Extract the (x, y) coordinate from the center of the cell holding the provided text.  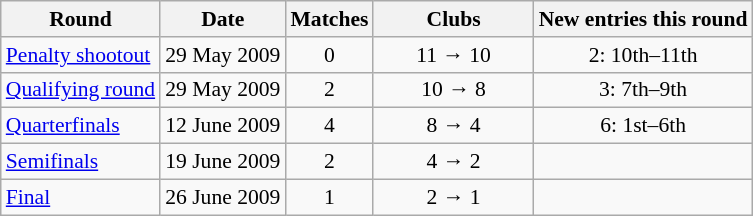
19 June 2009 (222, 162)
8 → 4 (453, 126)
3: 7th–9th (644, 90)
Round (80, 19)
4 → 2 (453, 162)
New entries this round (644, 19)
Qualifying round (80, 90)
11 → 10 (453, 55)
4 (329, 126)
Date (222, 19)
10 → 8 (453, 90)
Penalty shootout (80, 55)
2 → 1 (453, 197)
Semifinals (80, 162)
12 June 2009 (222, 126)
1 (329, 197)
Quarterfinals (80, 126)
6: 1st–6th (644, 126)
0 (329, 55)
Clubs (453, 19)
26 June 2009 (222, 197)
2: 10th–11th (644, 55)
Matches (329, 19)
Final (80, 197)
